Return the (x, y) coordinate for the center point of the cell that contains the specified text.  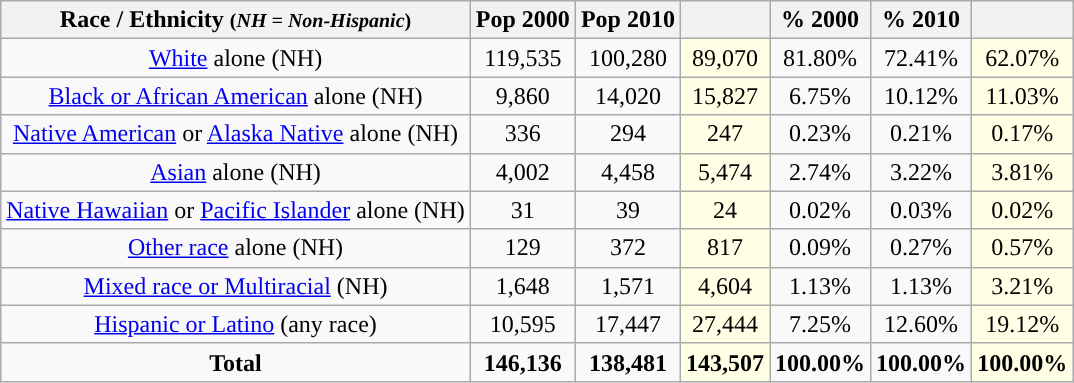
0.21% (922, 134)
4,458 (628, 172)
89,070 (724, 58)
11.03% (1022, 96)
146,136 (522, 362)
1,571 (628, 286)
Race / Ethnicity (NH = Non-Hispanic) (236, 20)
100,280 (628, 58)
10,595 (522, 324)
White alone (NH) (236, 58)
294 (628, 134)
336 (522, 134)
372 (628, 248)
Other race alone (NH) (236, 248)
119,535 (522, 58)
0.27% (922, 248)
% 2000 (820, 20)
12.60% (922, 324)
3.22% (922, 172)
24 (724, 210)
3.21% (1022, 286)
6.75% (820, 96)
81.80% (820, 58)
0.23% (820, 134)
0.09% (820, 248)
0.17% (1022, 134)
Hispanic or Latino (any race) (236, 324)
39 (628, 210)
3.81% (1022, 172)
0.03% (922, 210)
Total (236, 362)
17,447 (628, 324)
143,507 (724, 362)
7.25% (820, 324)
5,474 (724, 172)
Mixed race or Multiracial (NH) (236, 286)
Asian alone (NH) (236, 172)
129 (522, 248)
138,481 (628, 362)
817 (724, 248)
31 (522, 210)
62.07% (1022, 58)
247 (724, 134)
Black or African American alone (NH) (236, 96)
27,444 (724, 324)
14,020 (628, 96)
Native American or Alaska Native alone (NH) (236, 134)
72.41% (922, 58)
4,002 (522, 172)
1,648 (522, 286)
10.12% (922, 96)
Pop 2010 (628, 20)
4,604 (724, 286)
Native Hawaiian or Pacific Islander alone (NH) (236, 210)
9,860 (522, 96)
2.74% (820, 172)
Pop 2000 (522, 20)
15,827 (724, 96)
19.12% (1022, 324)
0.57% (1022, 248)
% 2010 (922, 20)
